Search for the cell housing the specified text and yield its (x, y) center coordinate. 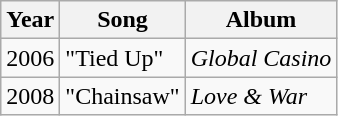
Global Casino (261, 58)
2006 (30, 58)
Love & War (261, 96)
"Chainsaw" (122, 96)
Album (261, 20)
"Tied Up" (122, 58)
Song (122, 20)
Year (30, 20)
2008 (30, 96)
